Return the [X, Y] coordinate for the center point of the cell that contains the specified text.  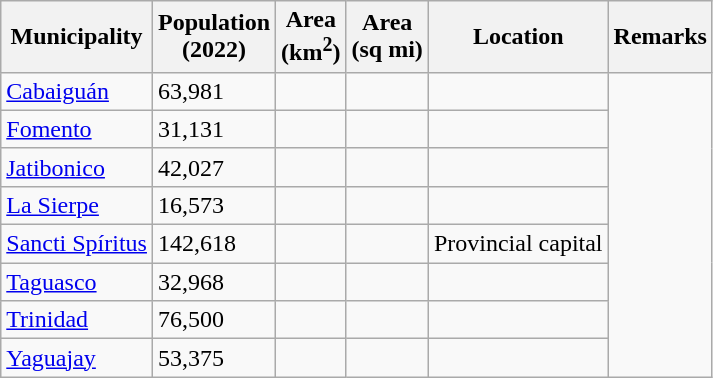
32,968 [214, 282]
142,618 [214, 244]
16,573 [214, 205]
La Sierpe [77, 205]
Fomento [77, 129]
Jatibonico [77, 167]
Population(2022) [214, 37]
31,131 [214, 129]
Taguasco [77, 282]
Yaguajay [77, 358]
42,027 [214, 167]
76,500 [214, 320]
63,981 [214, 91]
Location [518, 37]
Provincial capital [518, 244]
Municipality [77, 37]
Cabaiguán [77, 91]
Area(sq mi) [387, 37]
Trinidad [77, 320]
Sancti Spíritus [77, 244]
Area(km2) [311, 37]
53,375 [214, 358]
Remarks [660, 37]
